Locate the cell with the specified text and output its [x, y] center coordinate. 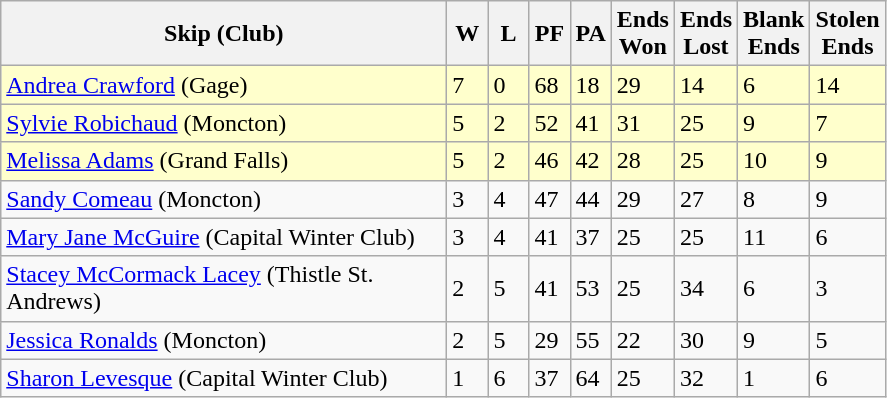
Blank Ends [774, 34]
8 [774, 199]
PA [590, 34]
Mary Jane McGuire (Capital Winter Club) [224, 237]
Ends Lost [706, 34]
53 [590, 288]
34 [706, 288]
42 [590, 161]
27 [706, 199]
PF [550, 34]
68 [550, 85]
28 [642, 161]
30 [706, 340]
Jessica Ronalds (Moncton) [224, 340]
32 [706, 378]
18 [590, 85]
Sandy Comeau (Moncton) [224, 199]
Andrea Crawford (Gage) [224, 85]
Stolen Ends [848, 34]
L [508, 34]
52 [550, 123]
W [468, 34]
11 [774, 237]
Stacey McCormack Lacey (Thistle St. Andrews) [224, 288]
64 [590, 378]
Sylvie Robichaud (Moncton) [224, 123]
Melissa Adams (Grand Falls) [224, 161]
0 [508, 85]
Ends Won [642, 34]
46 [550, 161]
Sharon Levesque (Capital Winter Club) [224, 378]
47 [550, 199]
44 [590, 199]
55 [590, 340]
10 [774, 161]
31 [642, 123]
22 [642, 340]
Skip (Club) [224, 34]
